For the text-containing cell, return its midpoint in [X, Y] coordinate format. 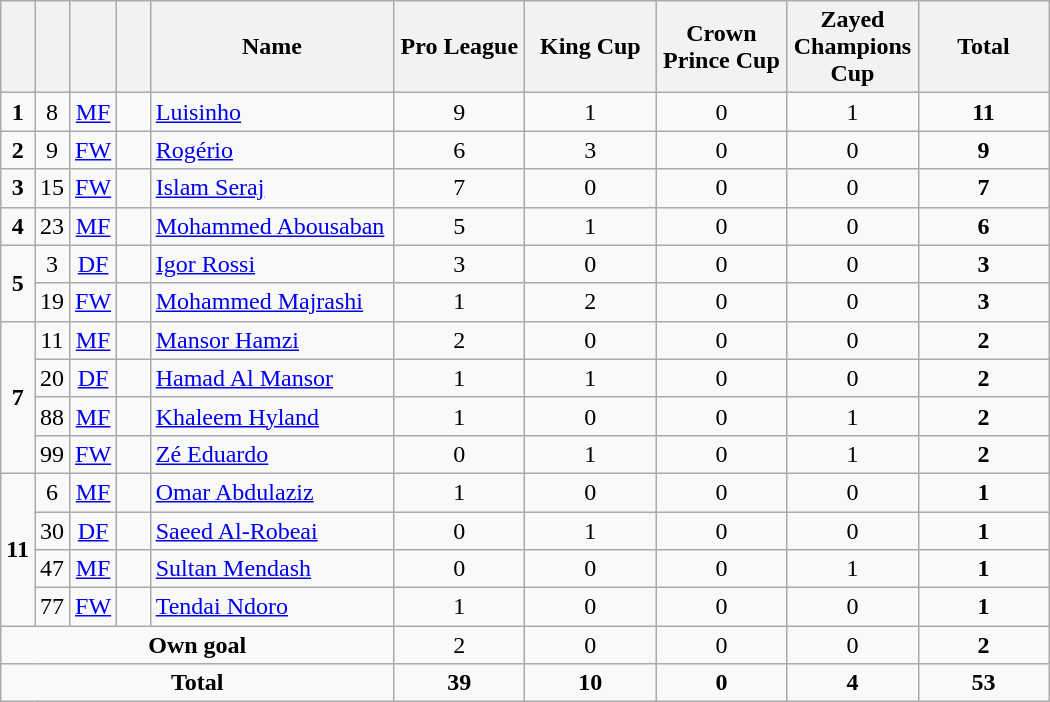
88 [52, 416]
Mohammed Abousaban [272, 226]
Luisinho [272, 112]
47 [52, 569]
Rogério [272, 150]
53 [984, 683]
15 [52, 188]
Hamad Al Mansor [272, 378]
Own goal [198, 645]
Crown Prince Cup [722, 47]
Omar Abdulaziz [272, 492]
Zé Eduardo [272, 454]
Islam Seraj [272, 188]
Name [272, 47]
8 [52, 112]
23 [52, 226]
39 [460, 683]
Khaleem Hyland [272, 416]
19 [52, 302]
99 [52, 454]
Igor Rossi [272, 264]
Tendai Ndoro [272, 607]
Sultan Mendash [272, 569]
Mansor Hamzi [272, 340]
30 [52, 531]
20 [52, 378]
10 [590, 683]
Zayed Champions Cup [852, 47]
Saeed Al-Robeai [272, 531]
King Cup [590, 47]
77 [52, 607]
Mohammed Majrashi [272, 302]
Pro League [460, 47]
